Detect which cell encompasses the target text, then output its (x, y) center coordinate. 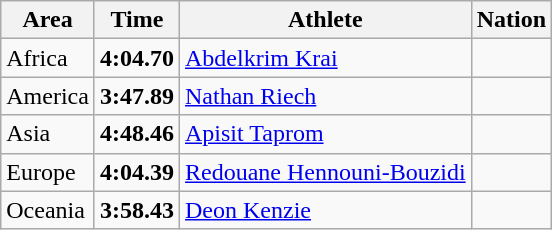
Nathan Riech (325, 96)
3:47.89 (136, 96)
4:04.70 (136, 58)
Athlete (325, 20)
4:48.46 (136, 134)
Asia (48, 134)
America (48, 96)
Africa (48, 58)
Deon Kenzie (325, 210)
3:58.43 (136, 210)
Oceania (48, 210)
Apisit Taprom (325, 134)
Europe (48, 172)
4:04.39 (136, 172)
Time (136, 20)
Redouane Hennouni-Bouzidi (325, 172)
Nation (511, 20)
Area (48, 20)
Abdelkrim Krai (325, 58)
